Detect which cell encompasses the target text, then output its [X, Y] center coordinate. 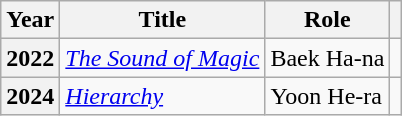
Title [162, 20]
2022 [30, 58]
Yoon He-ra [328, 96]
The Sound of Magic [162, 58]
Year [30, 20]
2024 [30, 96]
Baek Ha-na [328, 58]
Hierarchy [162, 96]
Role [328, 20]
